From the cell containing the given text, extract its center point as (x, y) coordinate. 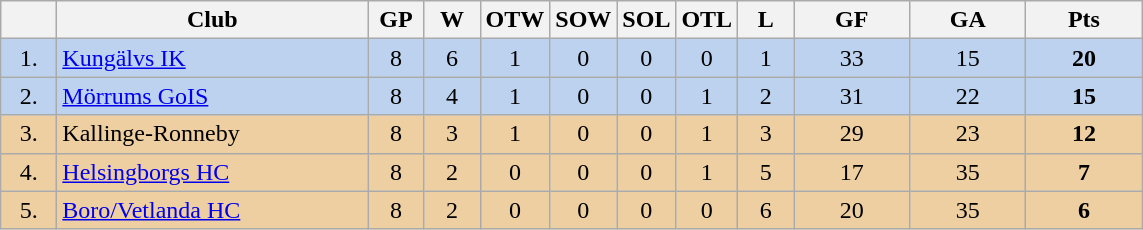
Kallinge-Ronneby (212, 134)
29 (852, 134)
SOL (646, 20)
GA (968, 20)
GF (852, 20)
Helsingborgs HC (212, 172)
1. (29, 58)
Boro/Vetlanda HC (212, 210)
3. (29, 134)
Kungälvs IK (212, 58)
17 (852, 172)
OTL (707, 20)
4. (29, 172)
23 (968, 134)
OTW (515, 20)
L (766, 20)
22 (968, 96)
7 (1084, 172)
Club (212, 20)
4 (452, 96)
5 (766, 172)
33 (852, 58)
SOW (584, 20)
31 (852, 96)
GP (396, 20)
5. (29, 210)
W (452, 20)
Pts (1084, 20)
2. (29, 96)
Mörrums GoIS (212, 96)
12 (1084, 134)
